Search for the cell housing the specified text and yield its [x, y] center coordinate. 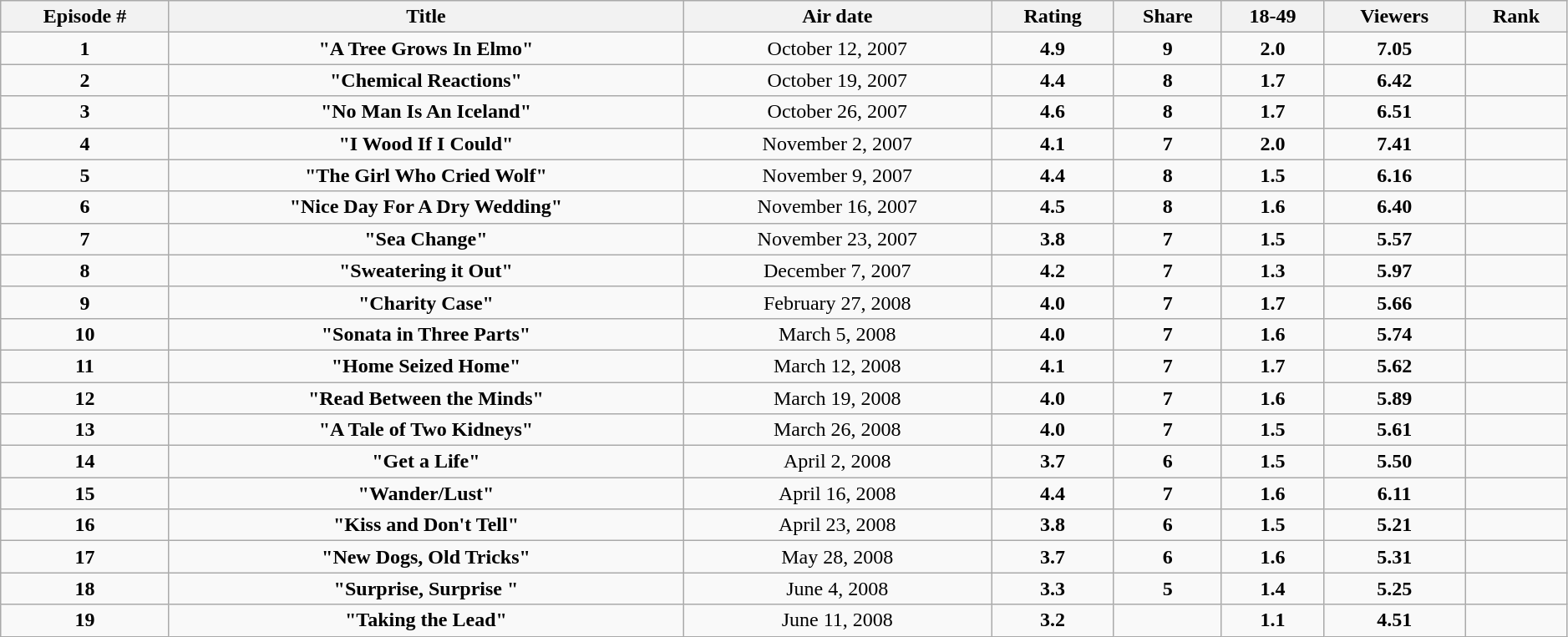
4.5 [1053, 207]
October 19, 2007 [837, 80]
6.40 [1395, 207]
Episode # [85, 17]
6.16 [1395, 175]
November 2, 2007 [837, 144]
3 [85, 112]
3.2 [1053, 620]
5.89 [1395, 398]
"Sonata in Three Parts" [426, 334]
16 [85, 525]
10 [85, 334]
Air date [837, 17]
"I Wood If I Could" [426, 144]
"Chemical Reactions" [426, 80]
11 [85, 366]
"Charity Case" [426, 302]
June 4, 2008 [837, 589]
7.05 [1395, 48]
4.9 [1053, 48]
5.97 [1395, 270]
"Sweatering it Out" [426, 270]
4.51 [1395, 620]
"Get a Life" [426, 462]
19 [85, 620]
March 19, 2008 [837, 398]
13 [85, 430]
6.42 [1395, 80]
5.61 [1395, 430]
"Home Seized Home" [426, 366]
1.3 [1272, 270]
5.50 [1395, 462]
"The Girl Who Cried Wolf" [426, 175]
June 11, 2008 [837, 620]
5.74 [1395, 334]
14 [85, 462]
6.51 [1395, 112]
7.41 [1395, 144]
5.21 [1395, 525]
April 2, 2008 [837, 462]
February 27, 2008 [837, 302]
"Read Between the Minds" [426, 398]
"No Man Is An Iceland" [426, 112]
Rank [1516, 17]
"A Tale of Two Kidneys" [426, 430]
November 16, 2007 [837, 207]
12 [85, 398]
Rating [1053, 17]
4 [85, 144]
"New Dogs, Old Tricks" [426, 557]
4.6 [1053, 112]
"Wander/Lust" [426, 493]
May 28, 2008 [837, 557]
October 12, 2007 [837, 48]
November 23, 2007 [837, 239]
5.57 [1395, 239]
5.31 [1395, 557]
3.3 [1053, 589]
"Nice Day For A Dry Wedding" [426, 207]
4.2 [1053, 270]
"Taking the Lead" [426, 620]
5.25 [1395, 589]
"Sea Change" [426, 239]
18 [85, 589]
17 [85, 557]
"Kiss and Don't Tell" [426, 525]
5.62 [1395, 366]
1.4 [1272, 589]
October 26, 2007 [837, 112]
5.66 [1395, 302]
Title [426, 17]
March 12, 2008 [837, 366]
December 7, 2007 [837, 270]
"Surprise, Surprise " [426, 589]
2 [85, 80]
Share [1168, 17]
November 9, 2007 [837, 175]
1 [85, 48]
April 16, 2008 [837, 493]
1.1 [1272, 620]
April 23, 2008 [837, 525]
March 5, 2008 [837, 334]
Viewers [1395, 17]
18-49 [1272, 17]
"A Tree Grows In Elmo" [426, 48]
6.11 [1395, 493]
March 26, 2008 [837, 430]
15 [85, 493]
